Find where the given text appears and provide that cell's center as (X, Y) coordinate. 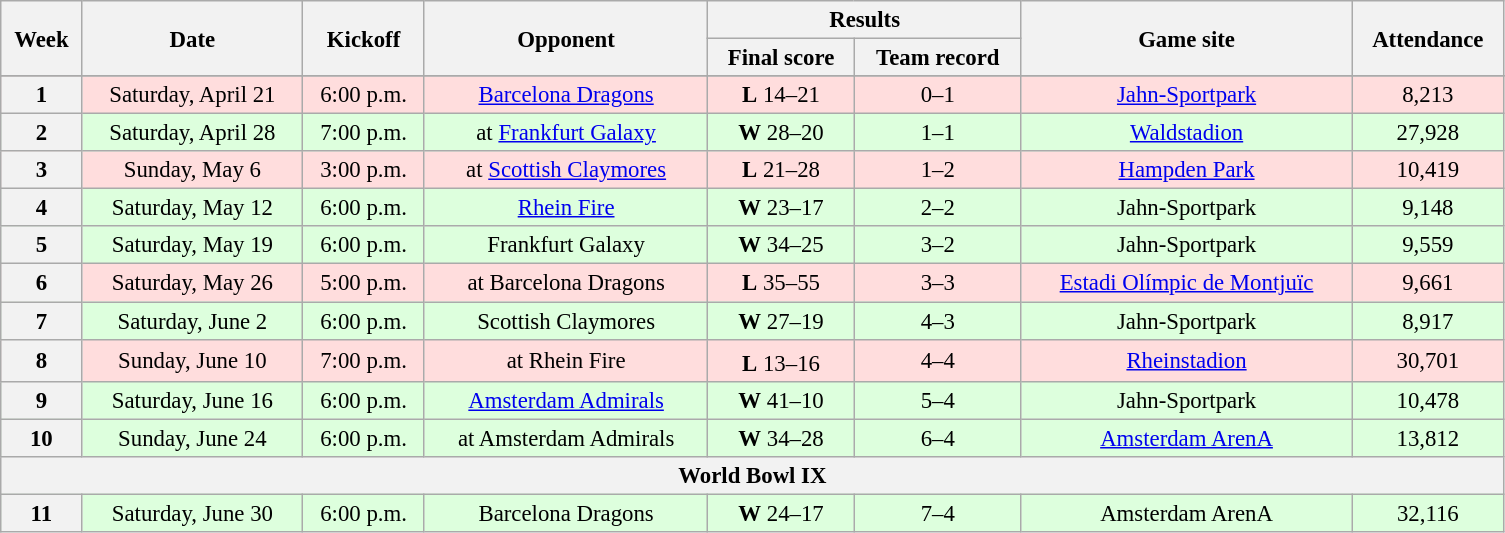
6 (42, 283)
L 35–55 (781, 283)
Saturday, May 12 (192, 208)
27,928 (1428, 133)
11 (42, 513)
Game site (1186, 38)
10,478 (1428, 400)
at Amsterdam Admirals (566, 438)
2 (42, 133)
6–4 (938, 438)
9,559 (1428, 245)
2–2 (938, 208)
8,917 (1428, 321)
7 (42, 321)
W 28–20 (781, 133)
Waldstadion (1186, 133)
1–2 (938, 170)
W 23–17 (781, 208)
Sunday, May 6 (192, 170)
at Barcelona Dragons (566, 283)
9 (42, 400)
W 34–28 (781, 438)
0–1 (938, 95)
Sunday, June 24 (192, 438)
Saturday, June 30 (192, 513)
L 13–16 (781, 360)
Attendance (1428, 38)
32,116 (1428, 513)
Opponent (566, 38)
Scottish Claymores (566, 321)
5–4 (938, 400)
3 (42, 170)
4 (42, 208)
1 (42, 95)
Saturday, May 26 (192, 283)
Kickoff (364, 38)
5 (42, 245)
Rheinstadion (1186, 360)
7–4 (938, 513)
4–3 (938, 321)
L 14–21 (781, 95)
Hampden Park (1186, 170)
9,148 (1428, 208)
Date (192, 38)
Week (42, 38)
Estadi Olímpic de Montjuïc (1186, 283)
Rhein Fire (566, 208)
4–4 (938, 360)
at Scottish Claymores (566, 170)
3–3 (938, 283)
30,701 (1428, 360)
8 (42, 360)
Amsterdam Admirals (566, 400)
3–2 (938, 245)
at Frankfurt Galaxy (566, 133)
Sunday, June 10 (192, 360)
5:00 p.m. (364, 283)
10,419 (1428, 170)
13,812 (1428, 438)
Team record (938, 58)
World Bowl IX (752, 476)
3:00 p.m. (364, 170)
8,213 (1428, 95)
Saturday, June 2 (192, 321)
at Rhein Fire (566, 360)
10 (42, 438)
W 41–10 (781, 400)
W 27–19 (781, 321)
W 24–17 (781, 513)
9,661 (1428, 283)
Final score (781, 58)
Saturday, June 16 (192, 400)
Frankfurt Galaxy (566, 245)
1–1 (938, 133)
L 21–28 (781, 170)
Saturday, May 19 (192, 245)
W 34–25 (781, 245)
Results (865, 20)
Saturday, April 28 (192, 133)
Saturday, April 21 (192, 95)
